Return [X, Y] of the center of cell containing provided text 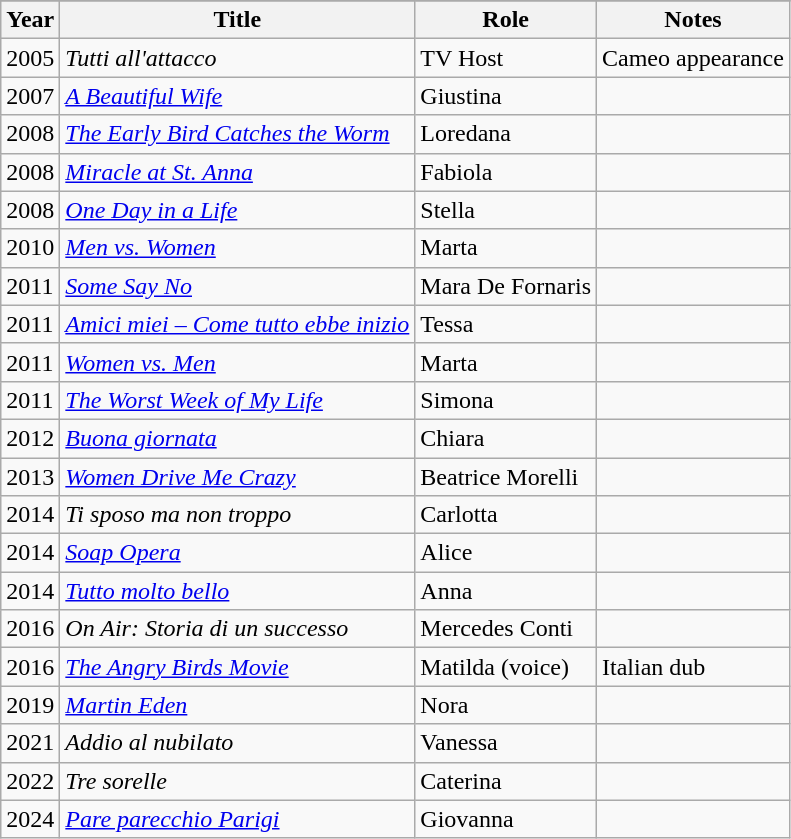
2005 [30, 58]
Year [30, 20]
Nora [506, 705]
2007 [30, 96]
Stella [506, 210]
Cameo appearance [694, 58]
Vanessa [506, 743]
On Air: Storia di un successo [238, 629]
2019 [30, 705]
Caterina [506, 781]
Ti sposo ma non troppo [238, 515]
Mercedes Conti [506, 629]
Giustina [506, 96]
Alice [506, 553]
Title [238, 20]
Women vs. Men [238, 362]
The Early Bird Catches the Worm [238, 134]
2013 [30, 477]
Anna [506, 591]
A Beautiful Wife [238, 96]
Men vs. Women [238, 248]
Fabiola [506, 172]
The Worst Week of My Life [238, 400]
Carlotta [506, 515]
Tutti all'attacco [238, 58]
Giovanna [506, 819]
Matilda (voice) [506, 667]
Amici miei – Come tutto ebbe inizio [238, 324]
2024 [30, 819]
Loredana [506, 134]
Soap Opera [238, 553]
Tessa [506, 324]
Some Say No [238, 286]
Chiara [506, 438]
Notes [694, 20]
Buona giornata [238, 438]
Pare parecchio Parigi [238, 819]
The Angry Birds Movie [238, 667]
Addio al nubilato [238, 743]
One Day in a Life [238, 210]
Women Drive Me Crazy [238, 477]
2012 [30, 438]
TV Host [506, 58]
Italian dub [694, 667]
Martin Eden [238, 705]
Mara De Fornaris [506, 286]
Role [506, 20]
Beatrice Morelli [506, 477]
Tre sorelle [238, 781]
2010 [30, 248]
Simona [506, 400]
Tutto molto bello [238, 591]
2021 [30, 743]
2022 [30, 781]
Miracle at St. Anna [238, 172]
